Provide the (x, y) coordinate of the cell's center where the given text is located.  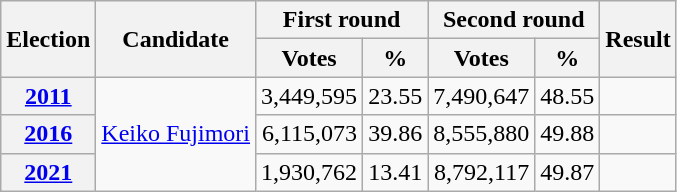
8,792,117 (482, 172)
Keiko Fujimori (176, 134)
8,555,880 (482, 134)
6,115,073 (310, 134)
Result (638, 39)
Second round (514, 20)
7,490,647 (482, 96)
48.55 (568, 96)
49.88 (568, 134)
13.41 (396, 172)
3,449,595 (310, 96)
1,930,762 (310, 172)
First round (342, 20)
23.55 (396, 96)
49.87 (568, 172)
39.86 (396, 134)
2016 (48, 134)
Candidate (176, 39)
2011 (48, 96)
2021 (48, 172)
Election (48, 39)
